Locate the cell with the specified text and output its [x, y] center coordinate. 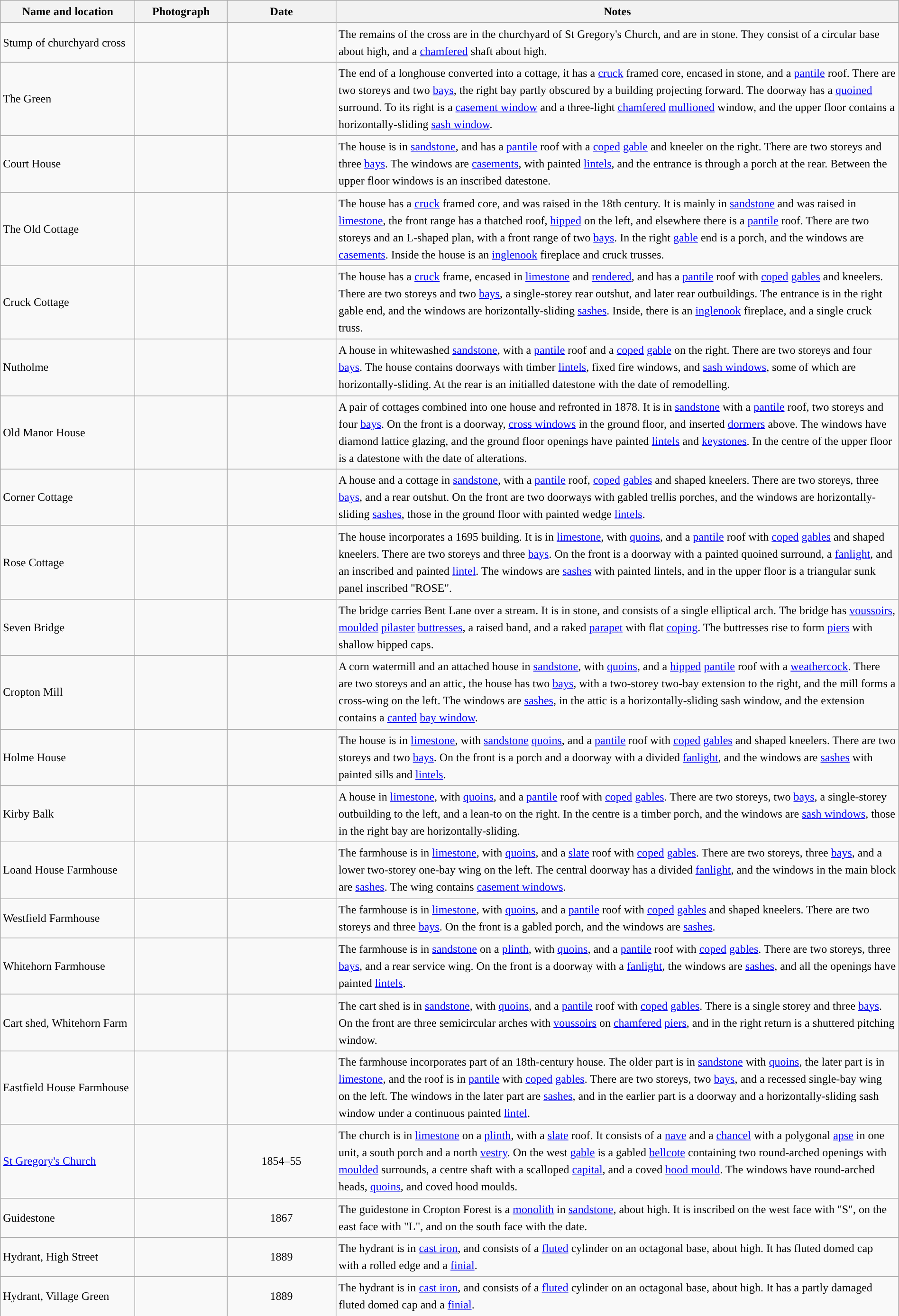
Nutholme [68, 367]
St Gregory's Church [68, 1161]
Loand House Farmhouse [68, 871]
1867 [282, 1218]
Seven Bridge [68, 627]
Cruck Cottage [68, 303]
Notes [617, 11]
Westfield Farmhouse [68, 918]
The Green [68, 99]
Cropton Mill [68, 692]
Cart shed, Whitehorn Farm [68, 1022]
Hydrant, High Street [68, 1257]
Hydrant, Village Green [68, 1297]
Whitehorn Farmhouse [68, 966]
Date [282, 11]
Stump of churchyard cross [68, 43]
Kirby Balk [68, 814]
Guidestone [68, 1218]
Holme House [68, 758]
Court House [68, 164]
Name and location [68, 11]
Old Manor House [68, 433]
Rose Cottage [68, 562]
The Old Cottage [68, 229]
Eastfield House Farmhouse [68, 1088]
1854–55 [282, 1161]
Corner Cottage [68, 497]
Photograph [181, 11]
